Capture the cell that displays the provided text and extract its [X, Y] central coordinate. 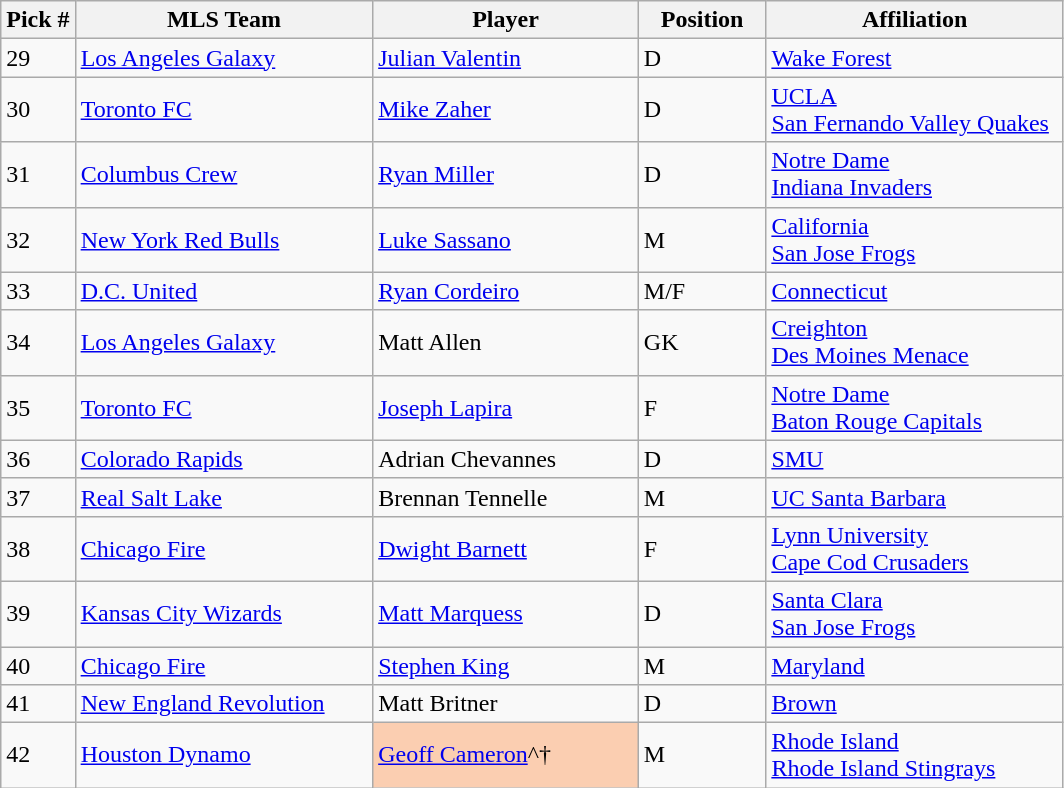
37 [38, 497]
40 [38, 665]
Pick # [38, 20]
New England Revolution [224, 704]
Matt Marquess [506, 614]
38 [38, 548]
34 [38, 342]
35 [38, 408]
SMU [915, 459]
Mike Zaher [506, 110]
Position [702, 20]
Joseph Lapira [506, 408]
36 [38, 459]
CaliforniaSan Jose Frogs [915, 240]
42 [38, 756]
33 [38, 291]
Columbus Crew [224, 174]
Santa ClaraSan Jose Frogs [915, 614]
UCLASan Fernando Valley Quakes [915, 110]
Matt Allen [506, 342]
Brennan Tennelle [506, 497]
Julian Valentin [506, 58]
Brown [915, 704]
32 [38, 240]
Lynn UniversityCape Cod Crusaders [915, 548]
MLS Team [224, 20]
Stephen King [506, 665]
New York Red Bulls [224, 240]
Maryland [915, 665]
Houston Dynamo [224, 756]
Real Salt Lake [224, 497]
UC Santa Barbara [915, 497]
Luke Sassano [506, 240]
Wake Forest [915, 58]
CreightonDes Moines Menace [915, 342]
Kansas City Wizards [224, 614]
Geoff Cameron^† [506, 756]
Ryan Miller [506, 174]
30 [38, 110]
Ryan Cordeiro [506, 291]
Adrian Chevannes [506, 459]
Notre DameIndiana Invaders [915, 174]
39 [38, 614]
Affiliation [915, 20]
M/F [702, 291]
31 [38, 174]
Player [506, 20]
Matt Britner [506, 704]
Connecticut [915, 291]
Rhode IslandRhode Island Stingrays [915, 756]
Dwight Barnett [506, 548]
Colorado Rapids [224, 459]
GK [702, 342]
Notre DameBaton Rouge Capitals [915, 408]
29 [38, 58]
41 [38, 704]
D.C. United [224, 291]
